Locate the cell with the specified text and output its [X, Y] center coordinate. 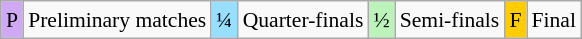
F [515, 20]
Final [554, 20]
Quarter-finals [304, 20]
P [12, 20]
¼ [224, 20]
½ [381, 20]
Preliminary matches [117, 20]
Semi-finals [450, 20]
